Detect which cell encompasses the target text, then output its (x, y) center coordinate. 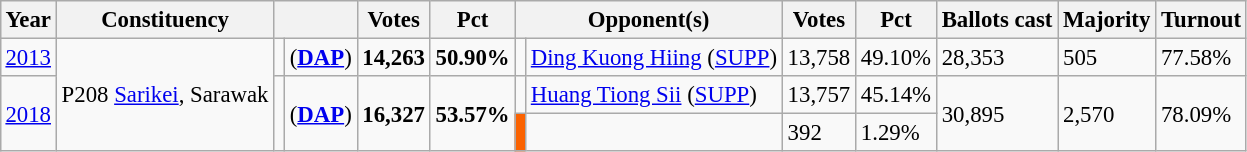
P208 Sarikei, Sarawak (165, 94)
Majority (1107, 20)
13,757 (818, 95)
Ballots cast (996, 20)
30,895 (996, 114)
Ding Kuong Hiing (SUPP) (654, 57)
Turnout (1202, 20)
392 (818, 133)
53.57% (472, 114)
2,570 (1107, 114)
2018 (28, 114)
505 (1107, 57)
77.58% (1202, 57)
78.09% (1202, 114)
45.14% (896, 95)
Year (28, 20)
Huang Tiong Sii (SUPP) (654, 95)
14,263 (394, 57)
16,327 (394, 114)
2013 (28, 57)
50.90% (472, 57)
Opponent(s) (648, 20)
13,758 (818, 57)
28,353 (996, 57)
Constituency (165, 20)
49.10% (896, 57)
1.29% (896, 133)
